From the cell containing the given text, extract its center point as (X, Y) coordinate. 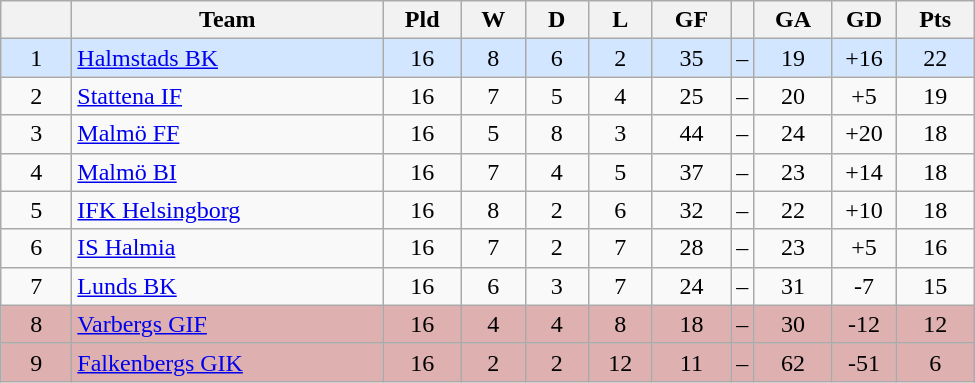
20 (794, 96)
37 (692, 172)
-51 (864, 362)
Falkenbergs GIK (228, 362)
32 (692, 210)
D (557, 20)
30 (794, 324)
GA (794, 20)
GD (864, 20)
+14 (864, 172)
Malmö FF (228, 134)
Pld (422, 20)
Team (228, 20)
15 (936, 286)
Halmstads BK (228, 58)
GF (692, 20)
L (621, 20)
Stattena IF (228, 96)
Pts (936, 20)
35 (692, 58)
Malmö BI (228, 172)
25 (692, 96)
Varbergs GIF (228, 324)
62 (794, 362)
-7 (864, 286)
Lunds BK (228, 286)
+16 (864, 58)
44 (692, 134)
IFK Helsingborg (228, 210)
1 (36, 58)
-12 (864, 324)
31 (794, 286)
9 (36, 362)
+20 (864, 134)
28 (692, 248)
IS Halmia (228, 248)
11 (692, 362)
W (493, 20)
+10 (864, 210)
